Capture the cell that displays the provided text and extract its (x, y) central coordinate. 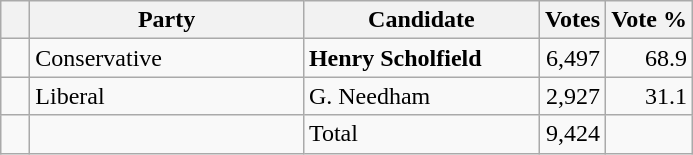
2,927 (572, 96)
68.9 (650, 58)
G. Needham (421, 96)
Votes (572, 20)
Total (421, 134)
31.1 (650, 96)
Henry Scholfield (421, 58)
6,497 (572, 58)
Liberal (167, 96)
9,424 (572, 134)
Vote % (650, 20)
Party (167, 20)
Conservative (167, 58)
Candidate (421, 20)
